Capture the cell that displays the provided text and extract its (X, Y) central coordinate. 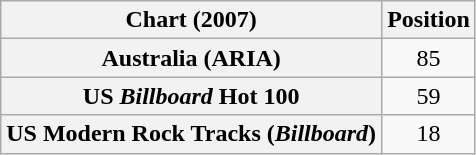
US Modern Rock Tracks (Billboard) (192, 134)
Chart (2007) (192, 20)
Australia (ARIA) (192, 58)
US Billboard Hot 100 (192, 96)
18 (429, 134)
85 (429, 58)
Position (429, 20)
59 (429, 96)
